Search for the cell housing the specified text and yield its [x, y] center coordinate. 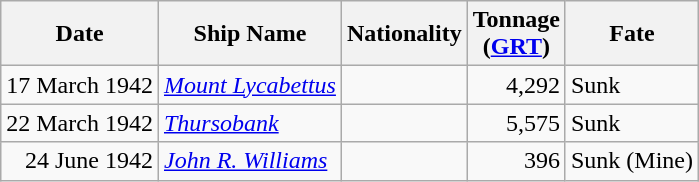
5,575 [516, 123]
396 [516, 161]
Sunk (Mine) [632, 161]
4,292 [516, 85]
22 March 1942 [80, 123]
Date [80, 34]
Fate [632, 34]
Tonnage(GRT) [516, 34]
Thursobank [250, 123]
John R. Williams [250, 161]
17 March 1942 [80, 85]
Ship Name [250, 34]
Nationality [404, 34]
Mount Lycabettus [250, 85]
24 June 1942 [80, 161]
